Detect which cell encompasses the target text, then output its [X, Y] center coordinate. 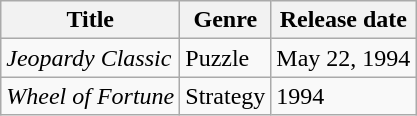
Title [90, 20]
Release date [344, 20]
1994 [344, 96]
Genre [226, 20]
Puzzle [226, 58]
Jeopardy Classic [90, 58]
May 22, 1994 [344, 58]
Wheel of Fortune [90, 96]
Strategy [226, 96]
